Extract the (X, Y) coordinate from the center of the cell holding the provided text.  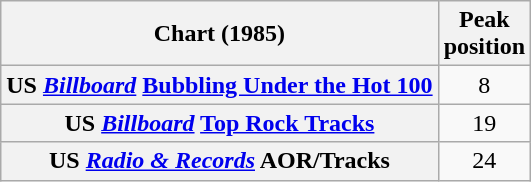
US Billboard Top Rock Tracks (220, 123)
Peakposition (484, 34)
24 (484, 161)
8 (484, 85)
US Radio & Records AOR/Tracks (220, 161)
US Billboard Bubbling Under the Hot 100 (220, 85)
Chart (1985) (220, 34)
19 (484, 123)
